Extract the (x, y) coordinate from the center of the cell holding the provided text.  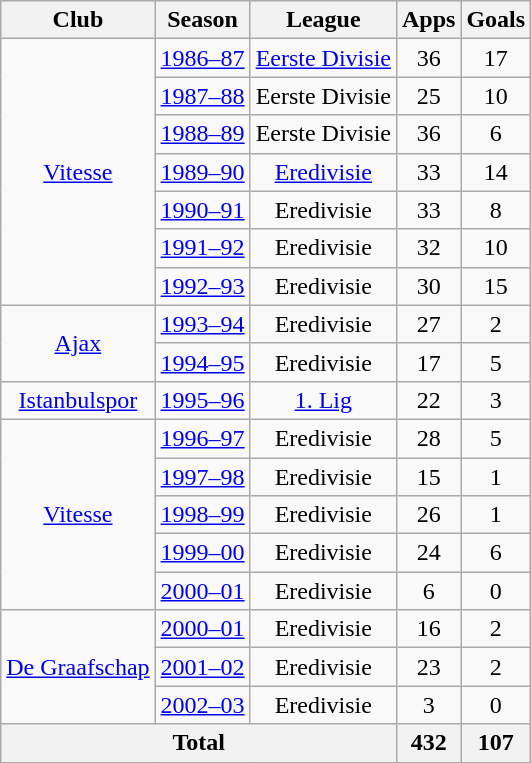
Apps (428, 20)
8 (496, 210)
1995–96 (202, 400)
32 (428, 248)
26 (428, 515)
1. Lig (323, 400)
1992–93 (202, 286)
432 (428, 743)
1986–87 (202, 58)
24 (428, 553)
28 (428, 438)
107 (496, 743)
Ajax (78, 343)
1994–95 (202, 362)
1990–91 (202, 210)
16 (428, 629)
Goals (496, 20)
22 (428, 400)
1996–97 (202, 438)
1998–99 (202, 515)
League (323, 20)
14 (496, 172)
1987–88 (202, 96)
Season (202, 20)
Istanbulspor (78, 400)
De Graafschap (78, 667)
1988–89 (202, 134)
Club (78, 20)
1999–00 (202, 553)
30 (428, 286)
25 (428, 96)
27 (428, 324)
2002–03 (202, 705)
Total (199, 743)
1991–92 (202, 248)
2001–02 (202, 667)
1997–98 (202, 477)
23 (428, 667)
1989–90 (202, 172)
1993–94 (202, 324)
